Return [x, y] of the center of cell containing provided text 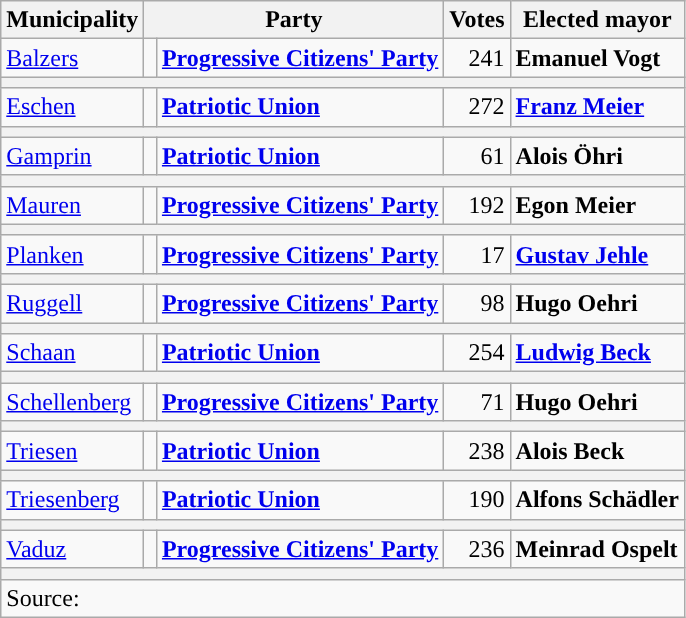
Triesenberg [72, 500]
Source: [343, 598]
Triesen [72, 451]
Mauren [72, 205]
Elected mayor [597, 20]
Votes [477, 20]
Vaduz [72, 549]
Alois Öhri [597, 156]
Meinrad Ospelt [597, 549]
Emanuel Vogt [597, 58]
17 [477, 254]
Ludwig Beck [597, 353]
Municipality [72, 20]
Alfons Schädler [597, 500]
Alois Beck [597, 451]
Schaan [72, 353]
238 [477, 451]
Franz Meier [597, 107]
Ruggell [72, 303]
Eschen [72, 107]
Gamprin [72, 156]
Balzers [72, 58]
Egon Meier [597, 205]
190 [477, 500]
98 [477, 303]
254 [477, 353]
Schellenberg [72, 402]
241 [477, 58]
192 [477, 205]
61 [477, 156]
71 [477, 402]
Party [294, 20]
272 [477, 107]
236 [477, 549]
Planken [72, 254]
Gustav Jehle [597, 254]
